Return [X, Y] of the center of cell containing provided text 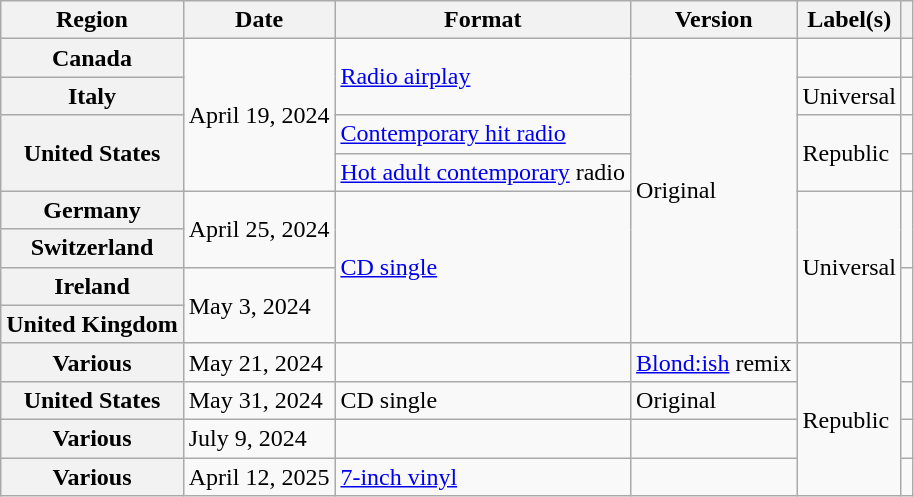
Canada [92, 58]
Radio airplay [483, 77]
April 25, 2024 [259, 229]
May 31, 2024 [259, 400]
April 12, 2025 [259, 477]
Label(s) [849, 20]
Ireland [92, 286]
July 9, 2024 [259, 438]
Contemporary hit radio [483, 134]
Date [259, 20]
April 19, 2024 [259, 115]
Version [714, 20]
Italy [92, 96]
May 3, 2024 [259, 305]
Format [483, 20]
Switzerland [92, 248]
Hot adult contemporary radio [483, 172]
Region [92, 20]
Blond:ish remix [714, 362]
Germany [92, 210]
7-inch vinyl [483, 477]
United Kingdom [92, 324]
May 21, 2024 [259, 362]
